Return the [X, Y] coordinate for the center point of the cell that contains the specified text.  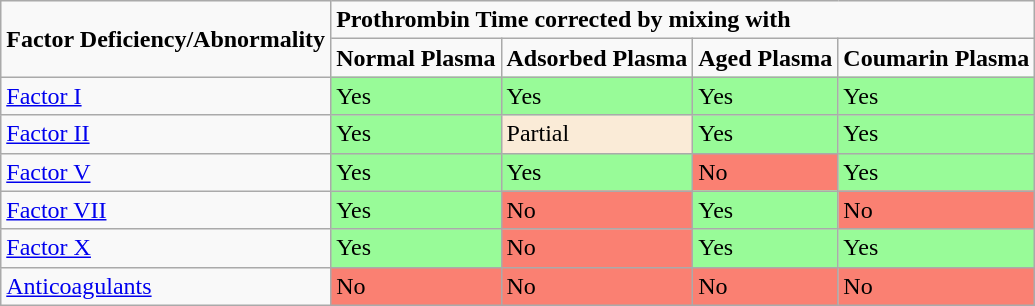
Prothrombin Time corrected by mixing with [683, 20]
Partial [597, 134]
Aged Plasma [766, 58]
Factor II [166, 134]
Factor VII [166, 210]
Normal Plasma [416, 58]
Adsorbed Plasma [597, 58]
Coumarin Plasma [936, 58]
Factor I [166, 96]
Factor X [166, 248]
Anticoagulants [166, 286]
Factor Deficiency/Abnormality [166, 39]
Factor V [166, 172]
